Find where the given text appears and provide that cell's center as [X, Y] coordinate. 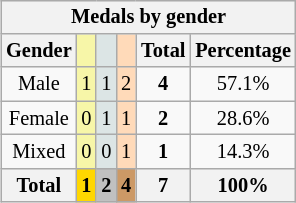
57.1% [243, 84]
28.6% [243, 118]
Mixed [38, 152]
Male [38, 84]
Gender [38, 51]
7 [163, 185]
100% [243, 185]
Medals by gender [148, 17]
Percentage [243, 51]
14.3% [243, 152]
Female [38, 118]
